Return the [X, Y] coordinate for the center point of the cell that contains the specified text.  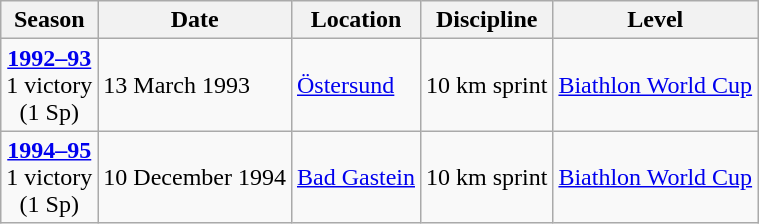
Location [356, 20]
1994–95 1 victory (1 Sp) [50, 177]
10 December 1994 [195, 177]
Date [195, 20]
13 March 1993 [195, 85]
Östersund [356, 85]
Bad Gastein [356, 177]
1992–93 1 victory (1 Sp) [50, 85]
Season [50, 20]
Discipline [487, 20]
Level [656, 20]
